Identify which cell holds the provided text, then report its (X, Y) central coordinate. 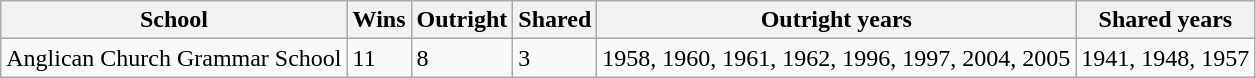
Outright years (836, 20)
3 (555, 58)
School (174, 20)
11 (379, 58)
Shared years (1166, 20)
Shared (555, 20)
1958, 1960, 1961, 1962, 1996, 1997, 2004, 2005 (836, 58)
8 (462, 58)
1941, 1948, 1957 (1166, 58)
Outright (462, 20)
Anglican Church Grammar School (174, 58)
Wins (379, 20)
